Search for the cell housing the specified text and yield its (x, y) center coordinate. 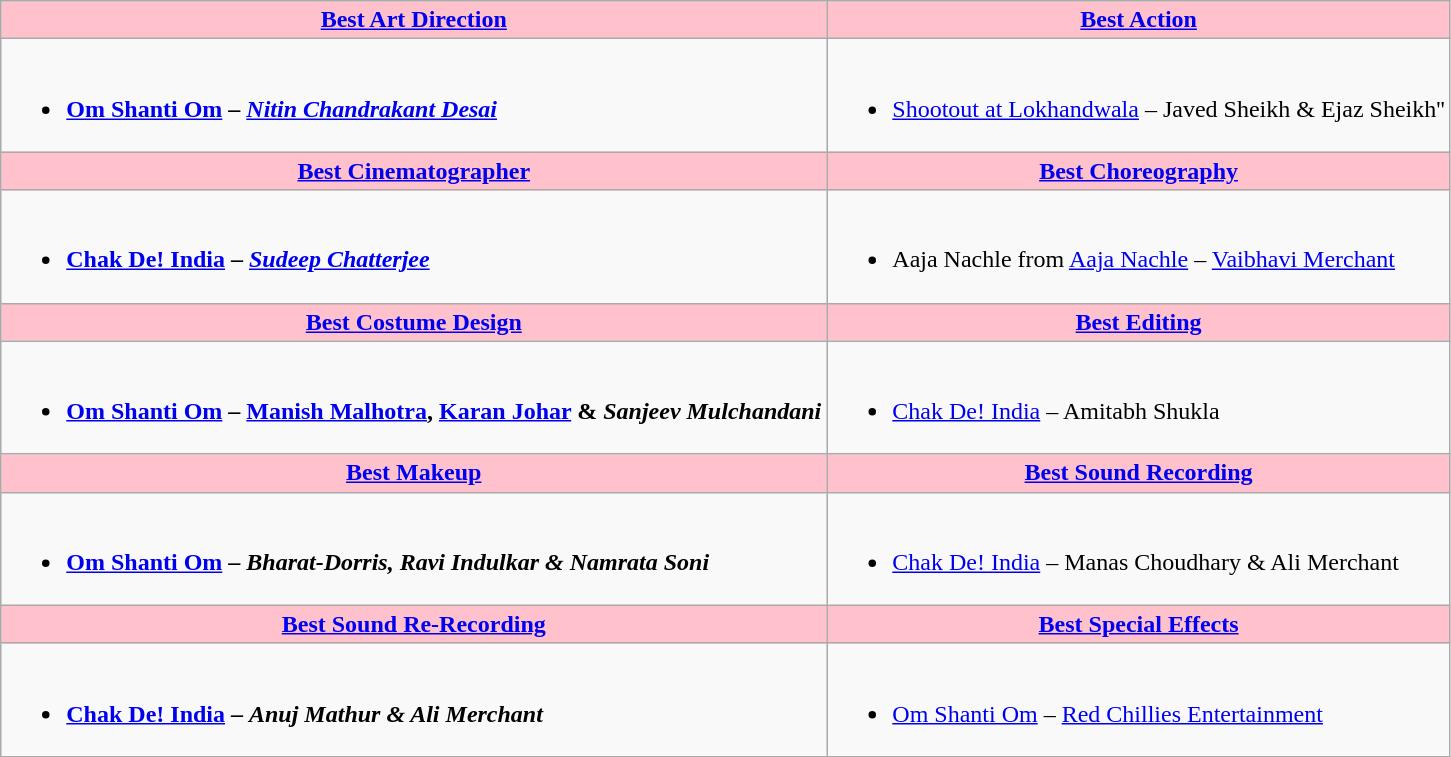
Om Shanti Om – Red Chillies Entertainment (1139, 700)
Chak De! India – Anuj Mathur & Ali Merchant (414, 700)
Best Sound Recording (1139, 473)
Best Choreography (1139, 171)
Om Shanti Om – Manish Malhotra, Karan Johar & Sanjeev Mulchandani (414, 398)
Best Makeup (414, 473)
Shootout at Lokhandwala – Javed Sheikh & Ejaz Sheikh'' (1139, 96)
Chak De! India – Amitabh Shukla (1139, 398)
Best Costume Design (414, 322)
Best Special Effects (1139, 624)
Chak De! India – Manas Choudhary & Ali Merchant (1139, 548)
Best Action (1139, 20)
Best Art Direction (414, 20)
Best Sound Re-Recording (414, 624)
Best Cinematographer (414, 171)
Om Shanti Om – Nitin Chandrakant Desai (414, 96)
Best Editing (1139, 322)
Om Shanti Om – Bharat-Dorris, Ravi Indulkar & Namrata Soni (414, 548)
Chak De! India – Sudeep Chatterjee (414, 246)
Aaja Nachle from Aaja Nachle – Vaibhavi Merchant (1139, 246)
